Pinpoint the cell where the given text exists, returning its (x, y) midpoint coordinate. 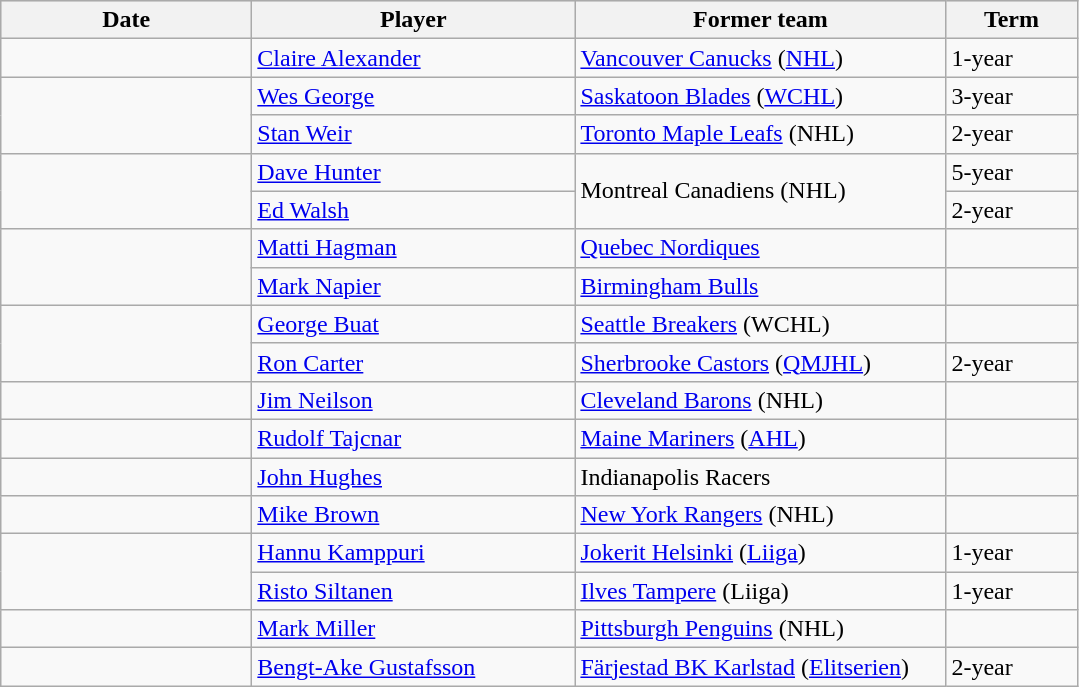
John Hughes (414, 477)
Date (126, 20)
Birmingham Bulls (760, 286)
Rudolf Tajcnar (414, 438)
Indianapolis Racers (760, 477)
Ilves Tampere (Liiga) (760, 591)
Stan Weir (414, 134)
Montreal Canadiens (NHL) (760, 191)
Former team (760, 20)
Pittsburgh Penguins (NHL) (760, 629)
Jokerit Helsinki (Liiga) (760, 553)
Term (1012, 20)
5-year (1012, 172)
Cleveland Barons (NHL) (760, 400)
Mark Miller (414, 629)
George Buat (414, 324)
Sherbrooke Castors (QMJHL) (760, 362)
3-year (1012, 96)
Dave Hunter (414, 172)
Färjestad BK Karlstad (Elitserien) (760, 667)
Seattle Breakers (WCHL) (760, 324)
Mike Brown (414, 515)
Risto Siltanen (414, 591)
Player (414, 20)
Wes George (414, 96)
Maine Mariners (AHL) (760, 438)
Matti Hagman (414, 248)
Toronto Maple Leafs (NHL) (760, 134)
Ed Walsh (414, 210)
Jim Neilson (414, 400)
Claire Alexander (414, 58)
Bengt-Ake Gustafsson (414, 667)
New York Rangers (NHL) (760, 515)
Mark Napier (414, 286)
Vancouver Canucks (NHL) (760, 58)
Ron Carter (414, 362)
Hannu Kamppuri (414, 553)
Quebec Nordiques (760, 248)
Saskatoon Blades (WCHL) (760, 96)
